Capture the cell that displays the provided text and extract its (X, Y) central coordinate. 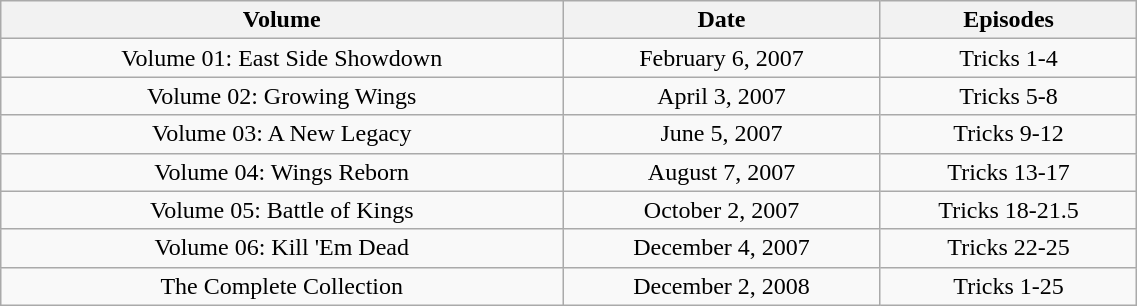
Volume 01: East Side Showdown (282, 58)
Tricks 5-8 (1008, 96)
Volume 03: A New Legacy (282, 134)
Date (722, 20)
Episodes (1008, 20)
Tricks 18-21.5 (1008, 210)
Volume 02: Growing Wings (282, 96)
June 5, 2007 (722, 134)
December 2, 2008 (722, 286)
Tricks 13-17 (1008, 172)
Volume 05: Battle of Kings (282, 210)
February 6, 2007 (722, 58)
Volume (282, 20)
Tricks 9-12 (1008, 134)
Tricks 1-25 (1008, 286)
Volume 06: Kill 'Em Dead (282, 248)
December 4, 2007 (722, 248)
Tricks 22-25 (1008, 248)
Volume 04: Wings Reborn (282, 172)
The Complete Collection (282, 286)
August 7, 2007 (722, 172)
October 2, 2007 (722, 210)
Tricks 1-4 (1008, 58)
April 3, 2007 (722, 96)
